Provide the (X, Y) coordinate of the cell's center where the given text is located.  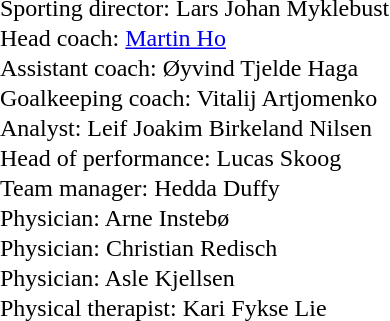
Physician: Asle Kjellsen (194, 278)
Team manager: Hedda Duffy (194, 188)
Assistant coach: Øyvind Tjelde Haga (194, 68)
Physician: Christian Redisch (194, 248)
Goalkeeping coach: Vitalij Artjomenko (194, 98)
Physician: Arne Instebø (194, 218)
Head coach: Martin Ho (194, 38)
Head of performance: Lucas Skoog (194, 158)
Analyst: Leif Joakim Birkeland Nilsen (194, 128)
